Determine the (x, y) coordinate at the center of the cell enclosing the given text.  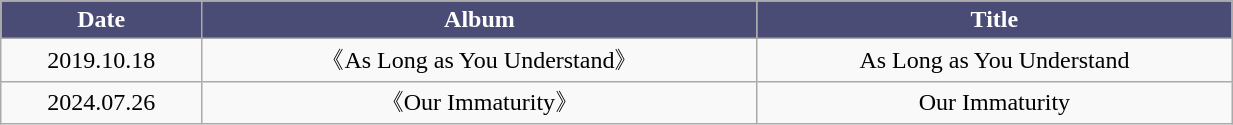
Title (994, 20)
Our Immaturity (994, 102)
《Our Immaturity》 (480, 102)
《As Long as You Understand》 (480, 60)
Date (102, 20)
Album (480, 20)
2024.07.26 (102, 102)
2019.10.18 (102, 60)
As Long as You Understand (994, 60)
